Identify which cell holds the provided text, then report its (X, Y) central coordinate. 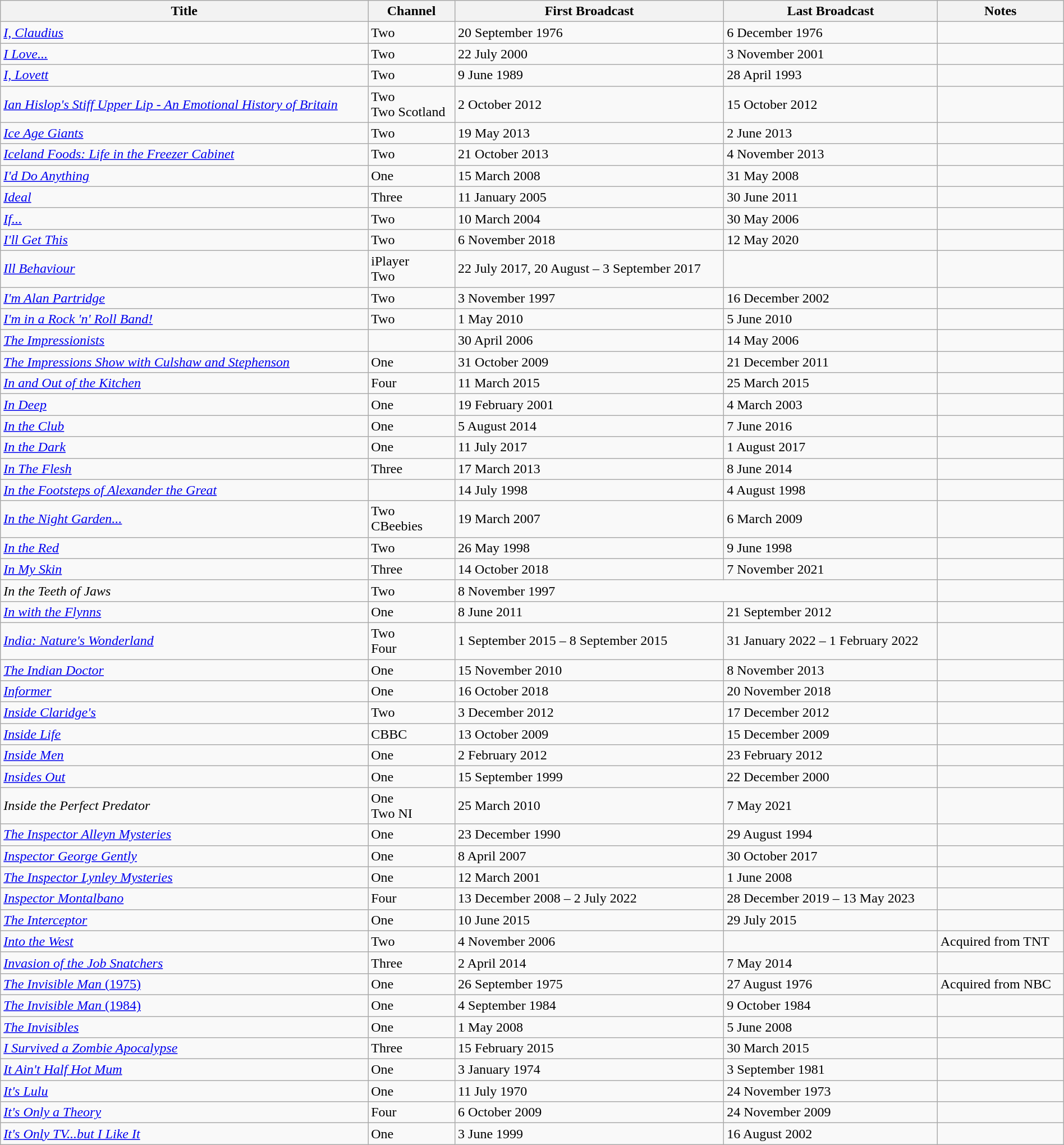
2 October 2012 (589, 104)
11 January 2005 (589, 197)
Ice Age Giants (184, 133)
I Survived a Zombie Apocalypse (184, 1048)
4 August 1998 (831, 490)
30 May 2006 (831, 218)
iPlayer Two (412, 268)
26 September 1975 (589, 984)
19 May 2013 (589, 133)
30 March 2015 (831, 1048)
22 December 2000 (831, 777)
17 December 2012 (831, 713)
In My Skin (184, 569)
11 July 2017 (589, 447)
Inside the Perfect Predator (184, 806)
21 October 2013 (589, 154)
3 December 2012 (589, 713)
I, Lovett (184, 75)
The Invisibles (184, 1027)
3 September 1981 (831, 1070)
7 November 2021 (831, 569)
In with the Flynns (184, 612)
1 August 2017 (831, 447)
16 October 2018 (589, 691)
Iceland Foods: Life in the Freezer Cabinet (184, 154)
3 January 1974 (589, 1070)
28 April 1993 (831, 75)
11 July 1970 (589, 1091)
Channel (412, 11)
26 May 1998 (589, 548)
27 August 1976 (831, 984)
8 April 2007 (589, 856)
8 June 2014 (831, 469)
6 December 1976 (831, 33)
7 June 2016 (831, 426)
In the Red (184, 548)
The Impressionists (184, 341)
First Broadcast (589, 11)
The Interceptor (184, 920)
15 February 2015 (589, 1048)
17 March 2013 (589, 469)
1 September 2015 – 8 September 2015 (589, 641)
25 March 2015 (831, 383)
Insides Out (184, 777)
22 July 2000 (589, 54)
I'll Get This (184, 240)
In the Club (184, 426)
14 October 2018 (589, 569)
20 September 1976 (589, 33)
30 June 2011 (831, 197)
1 May 2008 (589, 1027)
24 November 2009 (831, 1112)
Two Two Scotland (412, 104)
6 March 2009 (831, 519)
29 July 2015 (831, 920)
15 March 2008 (589, 176)
Last Broadcast (831, 11)
The Impressions Show with Culshaw and Stephenson (184, 362)
30 April 2006 (589, 341)
30 October 2017 (831, 856)
7 May 2021 (831, 806)
2 February 2012 (589, 755)
CBBC (412, 734)
16 December 2002 (831, 298)
10 March 2004 (589, 218)
19 February 2001 (589, 405)
25 March 2010 (589, 806)
7 May 2014 (831, 963)
22 July 2017, 20 August – 3 September 2017 (589, 268)
6 October 2009 (589, 1112)
24 November 1973 (831, 1091)
10 June 2015 (589, 920)
16 August 2002 (831, 1134)
12 May 2020 (831, 240)
Inspector Montalbano (184, 899)
14 July 1998 (589, 490)
15 December 2009 (831, 734)
14 May 2006 (831, 341)
Invasion of the Job Snatchers (184, 963)
Into the West (184, 941)
I Love... (184, 54)
4 March 2003 (831, 405)
In Deep (184, 405)
2 June 2013 (831, 133)
Ideal (184, 197)
1 May 2010 (589, 319)
It Ain't Half Hot Mum (184, 1070)
I'd Do Anything (184, 176)
21 December 2011 (831, 362)
8 November 2013 (831, 670)
The Indian Doctor (184, 670)
13 October 2009 (589, 734)
4 November 2006 (589, 941)
6 November 2018 (589, 240)
2 April 2014 (589, 963)
29 August 1994 (831, 835)
23 February 2012 (831, 755)
8 June 2011 (589, 612)
19 March 2007 (589, 519)
1 June 2008 (831, 877)
3 November 2001 (831, 54)
31 January 2022 – 1 February 2022 (831, 641)
Two CBeebies (412, 519)
It's Only TV...but I Like It (184, 1134)
If... (184, 218)
Inside Life (184, 734)
9 June 1998 (831, 548)
31 May 2008 (831, 176)
The Inspector Lynley Mysteries (184, 877)
13 December 2008 – 2 July 2022 (589, 899)
Acquired from TNT (1000, 941)
9 June 1989 (589, 75)
I'm Alan Partridge (184, 298)
8 November 1997 (696, 590)
I, Claudius (184, 33)
Ill Behaviour (184, 268)
5 August 2014 (589, 426)
21 September 2012 (831, 612)
Inside Men (184, 755)
It's Only a Theory (184, 1112)
One Two NI (412, 806)
In the Dark (184, 447)
20 November 2018 (831, 691)
In the Teeth of Jaws (184, 590)
The Invisible Man (1984) (184, 1005)
The Inspector Alleyn Mysteries (184, 835)
23 December 1990 (589, 835)
Informer (184, 691)
In the Night Garden... (184, 519)
Inside Claridge's (184, 713)
India: Nature's Wonderland (184, 641)
3 November 1997 (589, 298)
It's Lulu (184, 1091)
3 June 1999 (589, 1134)
15 October 2012 (831, 104)
I'm in a Rock 'n' Roll Band! (184, 319)
Notes (1000, 11)
9 October 1984 (831, 1005)
15 November 2010 (589, 670)
4 September 1984 (589, 1005)
4 November 2013 (831, 154)
Title (184, 11)
In the Footsteps of Alexander the Great (184, 490)
In The Flesh (184, 469)
28 December 2019 – 13 May 2023 (831, 899)
The Invisible Man (1975) (184, 984)
Ian Hislop's Stiff Upper Lip - An Emotional History of Britain (184, 104)
5 June 2008 (831, 1027)
Two Four (412, 641)
In and Out of the Kitchen (184, 383)
31 October 2009 (589, 362)
11 March 2015 (589, 383)
Inspector George Gently (184, 856)
5 June 2010 (831, 319)
12 March 2001 (589, 877)
Acquired from NBC (1000, 984)
15 September 1999 (589, 777)
